Provide the (X, Y) coordinate of the cell's center where the given text is located.  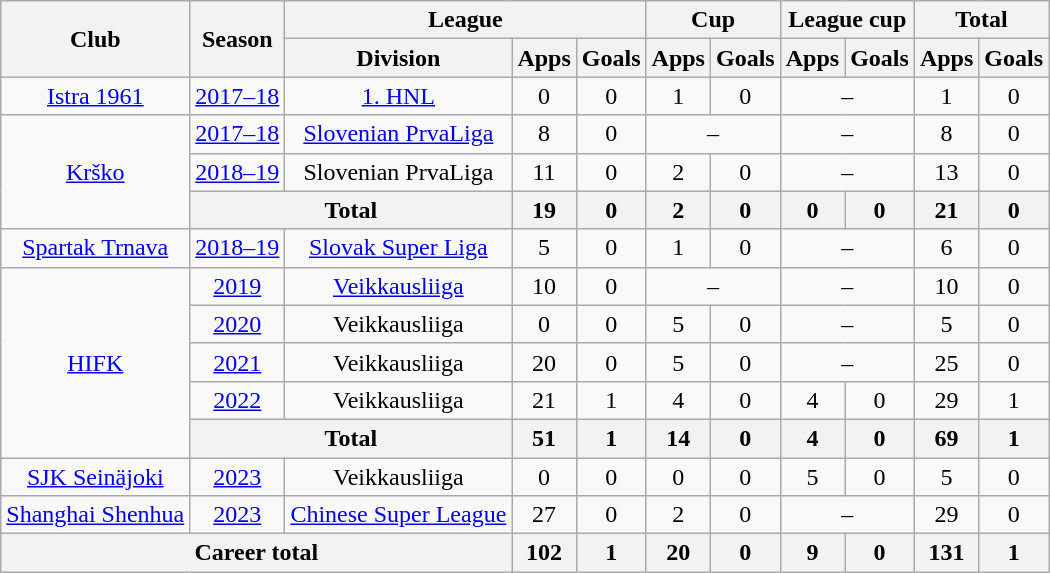
Istra 1961 (96, 96)
League cup (847, 20)
Season (238, 39)
HIFK (96, 362)
27 (544, 515)
Career total (256, 553)
51 (544, 438)
2019 (238, 286)
Slovak Super Liga (398, 248)
Shanghai Shenhua (96, 515)
1. HNL (398, 96)
131 (946, 553)
Club (96, 39)
Spartak Trnava (96, 248)
13 (946, 172)
Krško (96, 172)
Chinese Super League (398, 515)
2022 (238, 400)
102 (544, 553)
Cup (713, 20)
2021 (238, 362)
SJK Seinäjoki (96, 477)
14 (678, 438)
25 (946, 362)
League (466, 20)
Division (398, 58)
2020 (238, 324)
9 (812, 553)
19 (544, 210)
11 (544, 172)
6 (946, 248)
69 (946, 438)
